Identify which cell holds the provided text, then report its (X, Y) central coordinate. 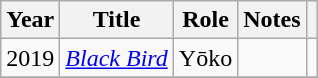
Role (205, 20)
Title (116, 20)
Notes (272, 20)
Black Bird (116, 58)
Year (30, 20)
Yōko (205, 58)
2019 (30, 58)
